Find where the given text appears and provide that cell's center as [X, Y] coordinate. 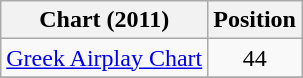
Position [255, 20]
44 [255, 58]
Chart (2011) [104, 20]
Greek Airplay Chart [104, 58]
